Pinpoint the cell where the given text exists, returning its [x, y] midpoint coordinate. 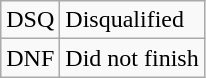
Disqualified [132, 20]
DNF [30, 58]
DSQ [30, 20]
Did not finish [132, 58]
